From the cell containing the given text, extract its center point as [x, y] coordinate. 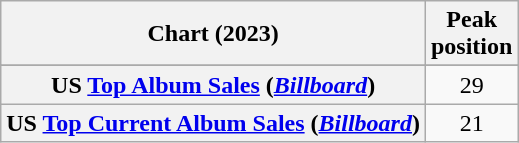
Peakposition [471, 34]
US Top Current Album Sales (Billboard) [214, 123]
29 [471, 85]
Chart (2023) [214, 34]
21 [471, 123]
US Top Album Sales (Billboard) [214, 85]
